Detect which cell encompasses the target text, then output its (X, Y) center coordinate. 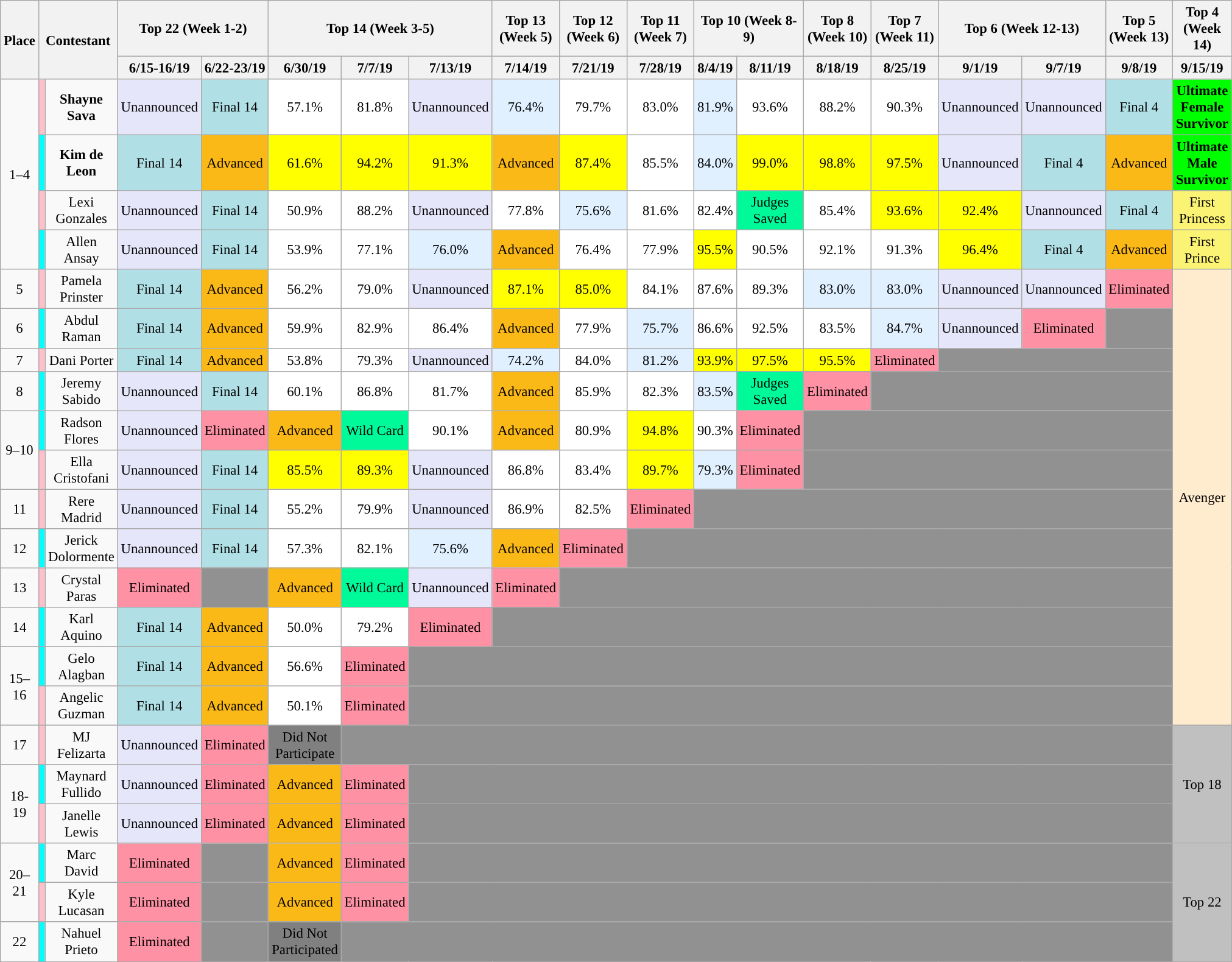
82.5% (593, 509)
99.0% (770, 163)
First Prince (1202, 250)
Top 12 (Week 6) (593, 29)
94.8% (660, 430)
13 (19, 587)
First Princess (1202, 211)
Ultimate Female Survivor (1202, 107)
7 (19, 360)
Contestant (78, 40)
76.0% (451, 250)
20–21 (19, 882)
87.6% (715, 289)
85.0% (593, 289)
14 (19, 628)
84.7% (905, 329)
6/30/19 (304, 68)
22 (19, 942)
11 (19, 509)
Nahuel Prieto (82, 942)
Place (19, 40)
81.2% (660, 360)
86.9% (526, 509)
92.5% (770, 329)
55.2% (304, 509)
96.4% (980, 250)
74.2% (526, 360)
Top 22 (Week 1-2) (193, 29)
Top 6 (Week 12-13) (1022, 29)
90.1% (451, 430)
53.8% (304, 360)
7/21/19 (593, 68)
79.2% (375, 628)
87.1% (526, 289)
9–10 (19, 450)
7/13/19 (451, 68)
Top 22 (1202, 902)
Top 10 (Week 8-9) (749, 29)
80.9% (593, 430)
79.9% (375, 509)
79.7% (593, 107)
Janelle Lewis (82, 824)
Pamela Prinster (82, 289)
Jeremy Sabido (82, 391)
Kyle Lucasan (82, 903)
8/25/19 (905, 68)
Jerick Dolormente (82, 548)
Lexi Gonzales (82, 211)
81.8% (375, 107)
18-19 (19, 804)
Maynard Fullido (82, 785)
Abdul Raman (82, 329)
82.1% (375, 548)
8/11/19 (770, 68)
12 (19, 548)
87.4% (593, 163)
59.9% (304, 329)
Crystal Paras (82, 587)
89.7% (660, 469)
Rere Madrid (82, 509)
6/22-23/19 (235, 68)
17 (19, 746)
Avenger (1202, 497)
79.0% (375, 289)
57.3% (304, 548)
Did Not Participate (304, 746)
81.9% (715, 107)
7/28/19 (660, 68)
50.9% (304, 211)
84.1% (660, 289)
Top 18 (1202, 785)
56.6% (304, 667)
MJ Felizarta (82, 746)
57.1% (304, 107)
Did Not Participated (304, 942)
Gelo Alagban (82, 667)
86.4% (451, 329)
56.2% (304, 289)
7/14/19 (526, 68)
Marc David (82, 863)
90.5% (770, 250)
81.6% (660, 211)
85.4% (838, 211)
75.7% (660, 329)
9/8/19 (1139, 68)
15–16 (19, 686)
Top 14 (Week 3-5) (380, 29)
92.1% (838, 250)
92.4% (980, 211)
82.4% (715, 211)
85.9% (593, 391)
Top 5 (Week 13) (1139, 29)
5 (19, 289)
86.6% (715, 329)
Top 13 (Week 5) (526, 29)
Dani Porter (82, 360)
Ella Cristofani (82, 469)
9/1/19 (980, 68)
77.8% (526, 211)
93.9% (715, 360)
53.9% (304, 250)
7/7/19 (375, 68)
82.9% (375, 329)
8/18/19 (838, 68)
Top 11 (Week 7) (660, 29)
Shayne Sava (82, 107)
Ultimate Male Survivor (1202, 163)
1–4 (19, 174)
60.1% (304, 391)
83.4% (593, 469)
Karl Aquino (82, 628)
6/15-16/19 (160, 68)
8/4/19 (715, 68)
Allen Ansay (82, 250)
50.0% (304, 628)
Top 7 (Week 11) (905, 29)
77.1% (375, 250)
Top 8 (Week 10) (838, 29)
Kim de Leon (82, 163)
98.8% (838, 163)
Radson Flores (82, 430)
82.3% (660, 391)
8 (19, 391)
Top 4 (Week 14) (1202, 29)
61.6% (304, 163)
81.7% (451, 391)
Angelic Guzman (82, 706)
94.2% (375, 163)
9/7/19 (1063, 68)
9/15/19 (1202, 68)
6 (19, 329)
50.1% (304, 706)
